Return the [X, Y] coordinate for the center point of the cell that contains the specified text.  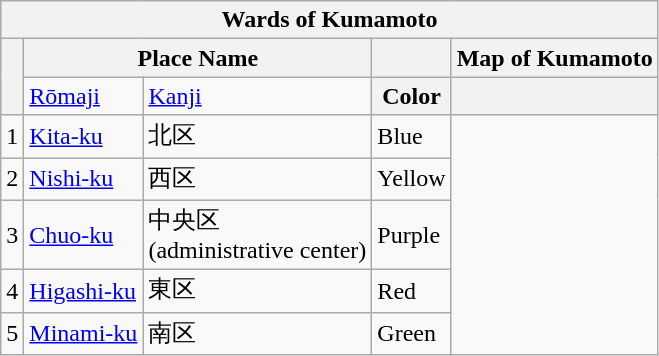
Wards of Kumamoto [330, 20]
3 [12, 235]
Nishi-ku [84, 180]
Chuo-ku [84, 235]
5 [12, 334]
北区 [258, 136]
Rōmaji [84, 96]
Map of Kumamoto [554, 58]
Yellow [412, 180]
Blue [412, 136]
1 [12, 136]
東区 [258, 292]
Kita-ku [84, 136]
Purple [412, 235]
4 [12, 292]
西区 [258, 180]
Color [412, 96]
Place Name [198, 58]
Higashi-ku [84, 292]
南区 [258, 334]
Red [412, 292]
中央区(administrative center) [258, 235]
2 [12, 180]
Minami-ku [84, 334]
Green [412, 334]
Kanji [258, 96]
